For the text-containing cell, return its midpoint in (x, y) coordinate format. 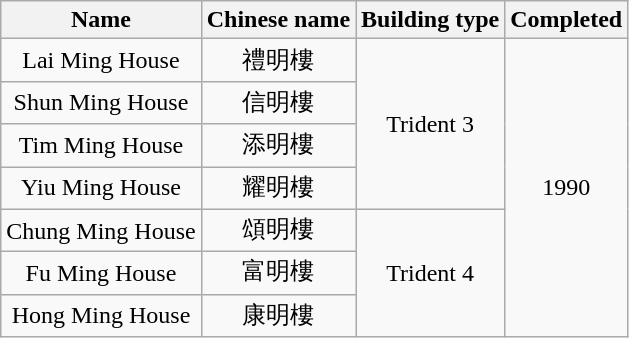
Shun Ming House (101, 102)
Fu Ming House (101, 274)
Chinese name (278, 20)
Tim Ming House (101, 146)
Yiu Ming House (101, 188)
Name (101, 20)
Completed (566, 20)
Building type (430, 20)
康明樓 (278, 316)
添明樓 (278, 146)
Hong Ming House (101, 316)
1990 (566, 188)
頌明樓 (278, 230)
富明樓 (278, 274)
Trident 3 (430, 124)
Trident 4 (430, 273)
信明樓 (278, 102)
Chung Ming House (101, 230)
耀明樓 (278, 188)
禮明樓 (278, 60)
Lai Ming House (101, 60)
